Output the [X, Y] coordinate of the center of the cell containing the given text.  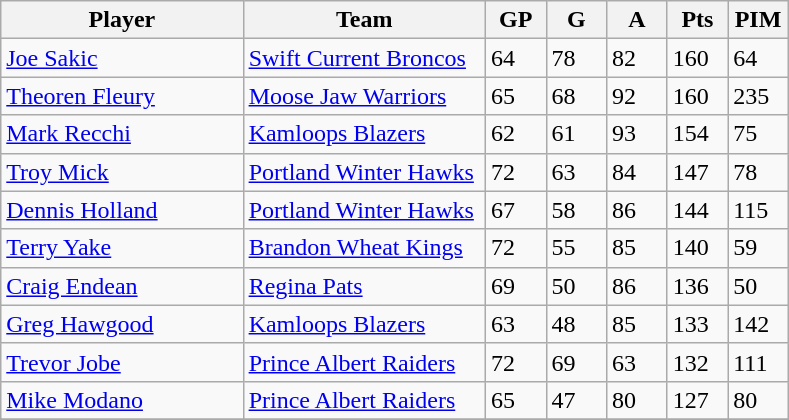
Brandon Wheat Kings [364, 248]
PIM [758, 20]
133 [698, 324]
Greg Hawgood [122, 324]
147 [698, 172]
140 [698, 248]
62 [516, 134]
48 [576, 324]
142 [758, 324]
Joe Sakic [122, 58]
127 [698, 400]
144 [698, 210]
Player [122, 20]
G [576, 20]
93 [638, 134]
Trevor Jobe [122, 362]
Swift Current Broncos [364, 58]
Craig Endean [122, 286]
47 [576, 400]
68 [576, 96]
82 [638, 58]
61 [576, 134]
59 [758, 248]
A [638, 20]
Dennis Holland [122, 210]
75 [758, 134]
154 [698, 134]
Pts [698, 20]
Theoren Fleury [122, 96]
111 [758, 362]
Moose Jaw Warriors [364, 96]
55 [576, 248]
92 [638, 96]
132 [698, 362]
Terry Yake [122, 248]
58 [576, 210]
84 [638, 172]
235 [758, 96]
Mark Recchi [122, 134]
115 [758, 210]
67 [516, 210]
Mike Modano [122, 400]
GP [516, 20]
Regina Pats [364, 286]
Team [364, 20]
136 [698, 286]
Troy Mick [122, 172]
